Provide the (x, y) coordinate of the cell's center where the given text is located.  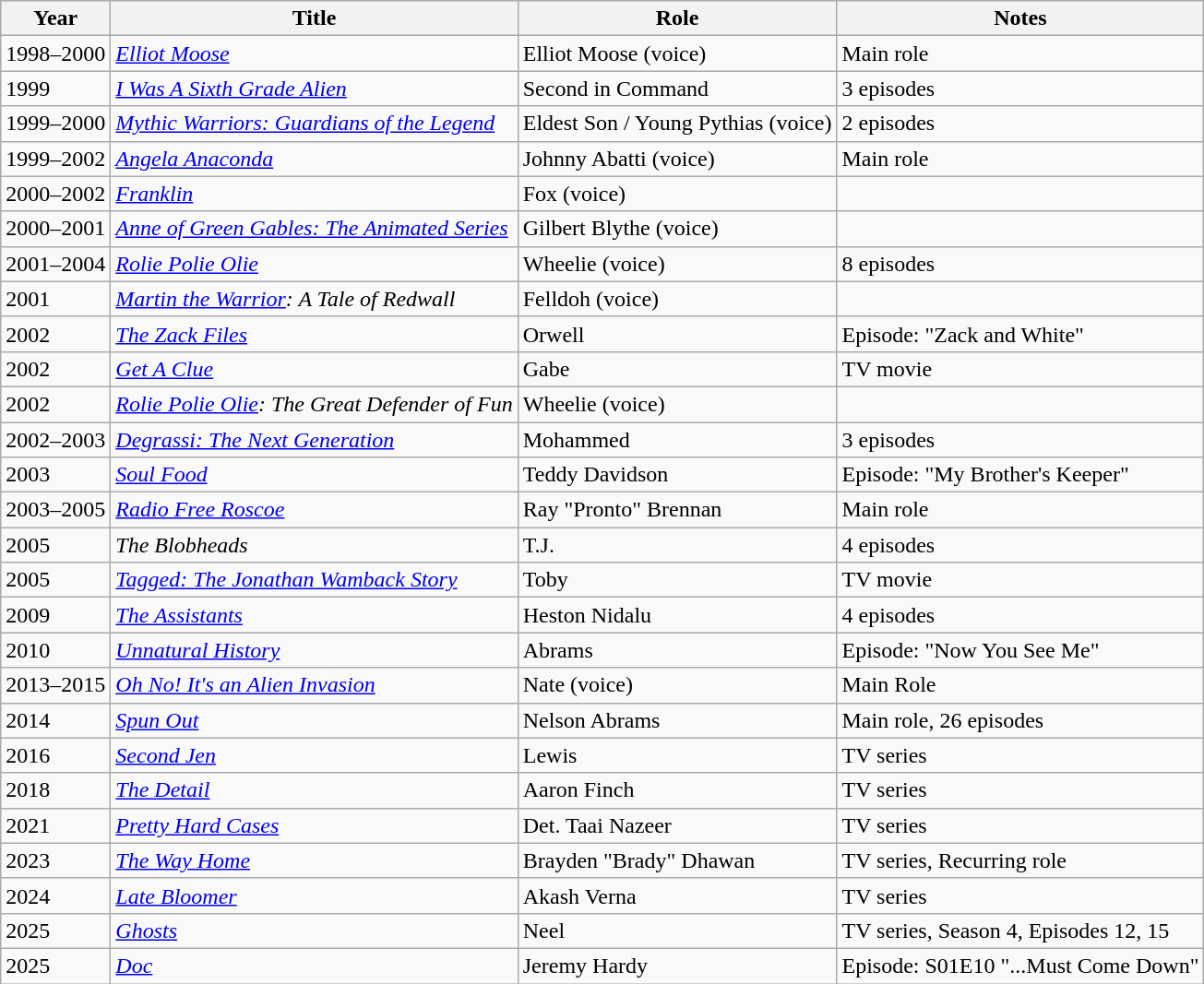
The Way Home (314, 860)
2002–2003 (55, 440)
2001 (55, 299)
Title (314, 18)
8 episodes (1020, 264)
Felldoh (voice) (677, 299)
The Blobheads (314, 545)
Orwell (677, 334)
Jeremy Hardy (677, 966)
Rolie Polie Olie: The Great Defender of Fun (314, 404)
Unnatural History (314, 650)
Role (677, 18)
1999–2002 (55, 159)
Year (55, 18)
Fox (voice) (677, 194)
Mohammed (677, 440)
2009 (55, 615)
Anne of Green Gables: The Animated Series (314, 229)
2021 (55, 825)
Mythic Warriors: Guardians of the Legend (314, 124)
Aaron Finch (677, 790)
Second in Command (677, 89)
1999–2000 (55, 124)
Johnny Abatti (voice) (677, 159)
Toby (677, 580)
1998–2000 (55, 53)
Get A Clue (314, 369)
Notes (1020, 18)
Oh No! It's an Alien Invasion (314, 685)
Doc (314, 966)
Brayden "Brady" Dhawan (677, 860)
2018 (55, 790)
Spun Out (314, 720)
Heston Nidalu (677, 615)
Episode: "Now You See Me" (1020, 650)
Episode: "My Brother's Keeper" (1020, 475)
The Zack Files (314, 334)
Tagged: The Jonathan Wamback Story (314, 580)
Second Jen (314, 755)
Ghosts (314, 931)
The Assistants (314, 615)
Franklin (314, 194)
Late Bloomer (314, 895)
I Was A Sixth Grade Alien (314, 89)
Nelson Abrams (677, 720)
Det. Taai Nazeer (677, 825)
Teddy Davidson (677, 475)
Martin the Warrior: A Tale of Redwall (314, 299)
Akash Verna (677, 895)
2 episodes (1020, 124)
Elliot Moose (voice) (677, 53)
2016 (55, 755)
Gilbert Blythe (voice) (677, 229)
2023 (55, 860)
Degrassi: The Next Generation (314, 440)
Soul Food (314, 475)
Nate (voice) (677, 685)
Ray "Pronto" Brennan (677, 510)
Episode: "Zack and White" (1020, 334)
2003–2005 (55, 510)
Rolie Polie Olie (314, 264)
2010 (55, 650)
2024 (55, 895)
Pretty Hard Cases (314, 825)
Eldest Son / Young Pythias (voice) (677, 124)
TV series, Recurring role (1020, 860)
Neel (677, 931)
T.J. (677, 545)
Lewis (677, 755)
2014 (55, 720)
2001–2004 (55, 264)
2000–2002 (55, 194)
2013–2015 (55, 685)
Abrams (677, 650)
Angela Anaconda (314, 159)
Main Role (1020, 685)
Elliot Moose (314, 53)
2003 (55, 475)
The Detail (314, 790)
Radio Free Roscoe (314, 510)
TV series, Season 4, Episodes 12, 15 (1020, 931)
Episode: S01E10 "...Must Come Down" (1020, 966)
2000–2001 (55, 229)
1999 (55, 89)
Main role, 26 episodes (1020, 720)
Gabe (677, 369)
